Return the (X, Y) coordinate for the center point of the cell that contains the specified text.  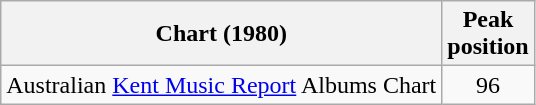
Chart (1980) (222, 34)
Peakposition (488, 34)
Australian Kent Music Report Albums Chart (222, 85)
96 (488, 85)
